From the cell containing the given text, extract its center point as (x, y) coordinate. 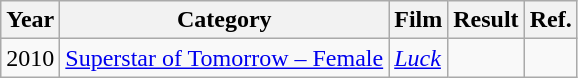
Ref. (550, 20)
Result (486, 20)
2010 (30, 58)
Year (30, 20)
Superstar of Tomorrow – Female (224, 58)
Category (224, 20)
Film (418, 20)
Luck (418, 58)
